Detect which cell encompasses the target text, then output its [x, y] center coordinate. 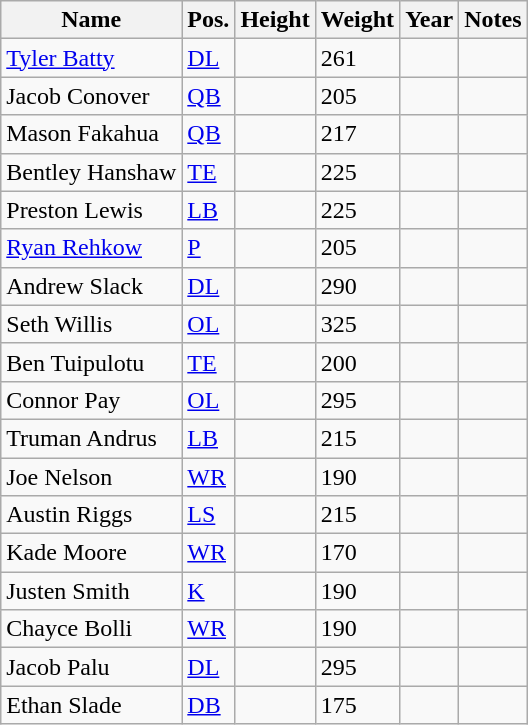
Name [92, 20]
170 [357, 553]
Ben Tuipulotu [92, 362]
Notes [493, 20]
261 [357, 58]
Joe Nelson [92, 477]
LS [208, 515]
Year [430, 20]
Chayce Bolli [92, 629]
Height [275, 20]
Mason Fakahua [92, 134]
Andrew Slack [92, 286]
175 [357, 705]
Bentley Hanshaw [92, 172]
290 [357, 286]
Truman Andrus [92, 438]
Ethan Slade [92, 705]
Connor Pay [92, 400]
P [208, 248]
Kade Moore [92, 553]
Weight [357, 20]
Tyler Batty [92, 58]
200 [357, 362]
DB [208, 705]
K [208, 591]
Ryan Rehkow [92, 248]
Austin Riggs [92, 515]
Jacob Palu [92, 667]
Pos. [208, 20]
Preston Lewis [92, 210]
Seth Willis [92, 324]
Jacob Conover [92, 96]
325 [357, 324]
Justen Smith [92, 591]
217 [357, 134]
